Provide the [x, y] coordinate of the cell's center where the given text is located.  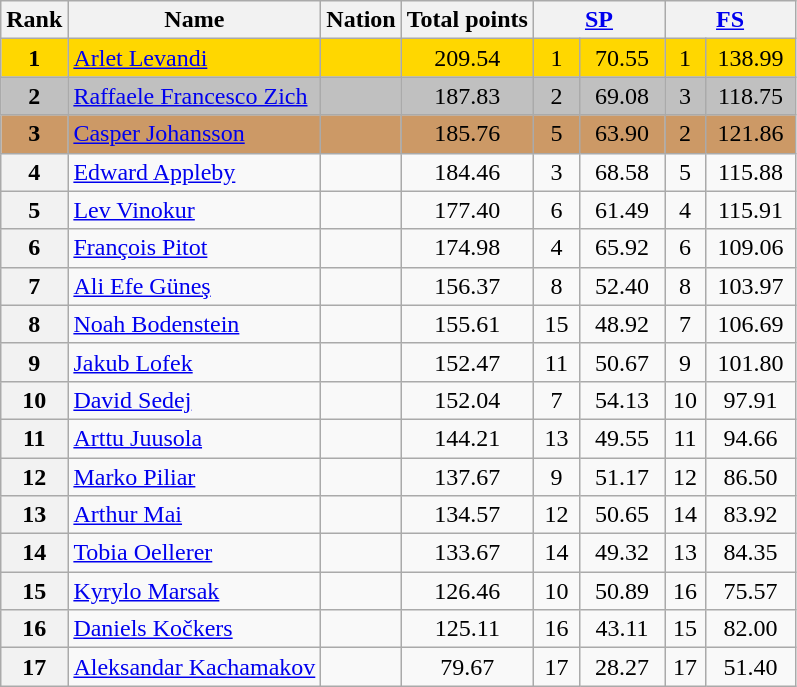
28.27 [622, 667]
52.40 [622, 286]
75.57 [750, 591]
138.99 [750, 58]
50.89 [622, 591]
Marko Piliar [194, 477]
Tobia Oellerer [194, 553]
Arlet Levandi [194, 58]
Daniels Kočkers [194, 629]
Aleksandar Kachamakov [194, 667]
Edward Appleby [194, 172]
François Pitot [194, 248]
54.13 [622, 400]
Total points [467, 20]
FS [730, 20]
121.86 [750, 134]
50.65 [622, 515]
49.32 [622, 553]
Lev Vinokur [194, 210]
43.11 [622, 629]
David Sedej [194, 400]
Casper Johansson [194, 134]
126.46 [467, 591]
84.35 [750, 553]
70.55 [622, 58]
63.90 [622, 134]
97.91 [750, 400]
69.08 [622, 96]
Name [194, 20]
51.40 [750, 667]
51.17 [622, 477]
177.40 [467, 210]
174.98 [467, 248]
184.46 [467, 172]
79.67 [467, 667]
83.92 [750, 515]
152.47 [467, 362]
134.57 [467, 515]
133.67 [467, 553]
115.88 [750, 172]
109.06 [750, 248]
101.80 [750, 362]
Nation [361, 20]
86.50 [750, 477]
68.58 [622, 172]
125.11 [467, 629]
65.92 [622, 248]
49.55 [622, 438]
Raffaele Francesco Zich [194, 96]
Arthur Mai [194, 515]
Rank [34, 20]
61.49 [622, 210]
185.76 [467, 134]
106.69 [750, 324]
Jakub Lofek [194, 362]
Noah Bodenstein [194, 324]
155.61 [467, 324]
94.66 [750, 438]
Ali Efe Güneş [194, 286]
Kyrylo Marsak [194, 591]
SP [598, 20]
152.04 [467, 400]
115.91 [750, 210]
50.67 [622, 362]
209.54 [467, 58]
144.21 [467, 438]
187.83 [467, 96]
137.67 [467, 477]
118.75 [750, 96]
156.37 [467, 286]
103.97 [750, 286]
Arttu Juusola [194, 438]
82.00 [750, 629]
48.92 [622, 324]
